Identify which cell holds the provided text, then report its [X, Y] central coordinate. 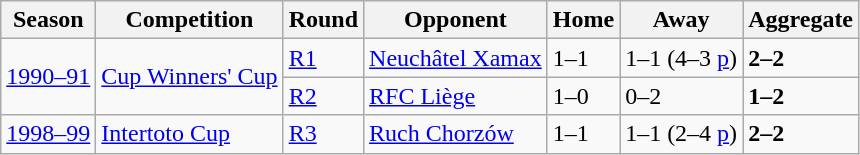
1–2 [801, 96]
Intertoto Cup [190, 134]
Home [583, 20]
Round [323, 20]
RFC Liège [456, 96]
1998–99 [48, 134]
1–1 (4–3 p) [682, 58]
R1 [323, 58]
Competition [190, 20]
0–2 [682, 96]
1–0 [583, 96]
Cup Winners' Cup [190, 77]
R2 [323, 96]
Opponent [456, 20]
Neuchâtel Xamax [456, 58]
Aggregate [801, 20]
Away [682, 20]
1990–91 [48, 77]
Season [48, 20]
1–1 (2–4 p) [682, 134]
R3 [323, 134]
Ruch Chorzów [456, 134]
